Extract the [X, Y] coordinate from the center of the cell holding the provided text.  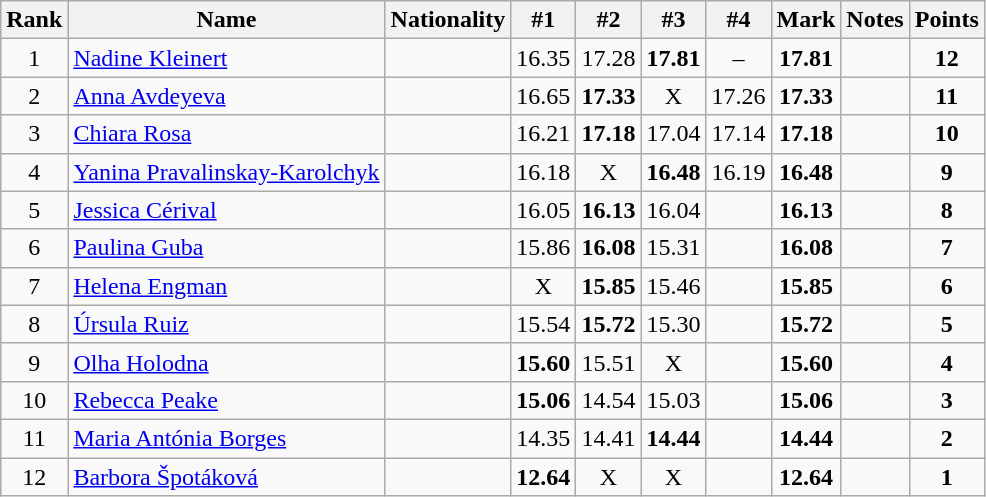
#2 [608, 20]
15.46 [674, 286]
Jessica Cérival [226, 210]
16.65 [544, 96]
16.21 [544, 134]
16.04 [674, 210]
17.14 [738, 134]
14.41 [608, 438]
16.18 [544, 172]
15.54 [544, 324]
16.35 [544, 58]
Nationality [448, 20]
Helena Engman [226, 286]
Rebecca Peake [226, 400]
14.35 [544, 438]
17.28 [608, 58]
Maria Antónia Borges [226, 438]
Rank [34, 20]
15.03 [674, 400]
#4 [738, 20]
15.51 [608, 362]
Points [946, 20]
Nadine Kleinert [226, 58]
Name [226, 20]
15.31 [674, 248]
Barbora Špotáková [226, 477]
16.05 [544, 210]
Chiara Rosa [226, 134]
17.26 [738, 96]
– [738, 58]
16.19 [738, 172]
Notes [875, 20]
#1 [544, 20]
15.30 [674, 324]
Mark [806, 20]
#3 [674, 20]
15.86 [544, 248]
Olha Holodna [226, 362]
Anna Avdeyeva [226, 96]
Úrsula Ruiz [226, 324]
14.54 [608, 400]
17.04 [674, 134]
Paulina Guba [226, 248]
Yanina Pravalinskay-Karolchyk [226, 172]
